Extract the (x, y) coordinate from the center of the cell holding the provided text.  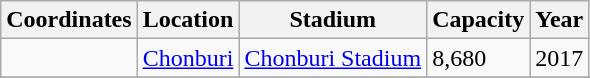
2017 (560, 58)
Chonburi Stadium (333, 58)
Coordinates (69, 20)
Location (188, 20)
Stadium (333, 20)
Chonburi (188, 58)
Capacity (478, 20)
8,680 (478, 58)
Year (560, 20)
